Pinpoint the cell where the given text exists, returning its [x, y] midpoint coordinate. 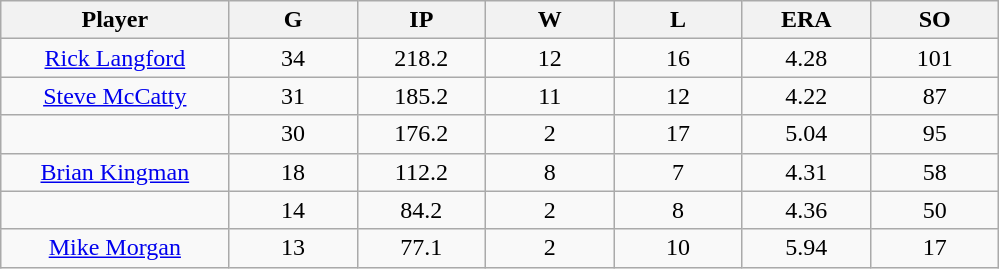
218.2 [421, 58]
18 [293, 172]
Steve McCatty [115, 96]
Mike Morgan [115, 248]
4.36 [806, 210]
4.28 [806, 58]
4.22 [806, 96]
77.1 [421, 248]
5.94 [806, 248]
95 [934, 134]
IP [421, 20]
Brian Kingman [115, 172]
31 [293, 96]
14 [293, 210]
W [550, 20]
101 [934, 58]
5.04 [806, 134]
16 [678, 58]
7 [678, 172]
30 [293, 134]
185.2 [421, 96]
Rick Langford [115, 58]
50 [934, 210]
10 [678, 248]
ERA [806, 20]
34 [293, 58]
112.2 [421, 172]
11 [550, 96]
13 [293, 248]
L [678, 20]
87 [934, 96]
176.2 [421, 134]
G [293, 20]
4.31 [806, 172]
58 [934, 172]
SO [934, 20]
84.2 [421, 210]
Player [115, 20]
